Search for the cell housing the specified text and yield its [X, Y] center coordinate. 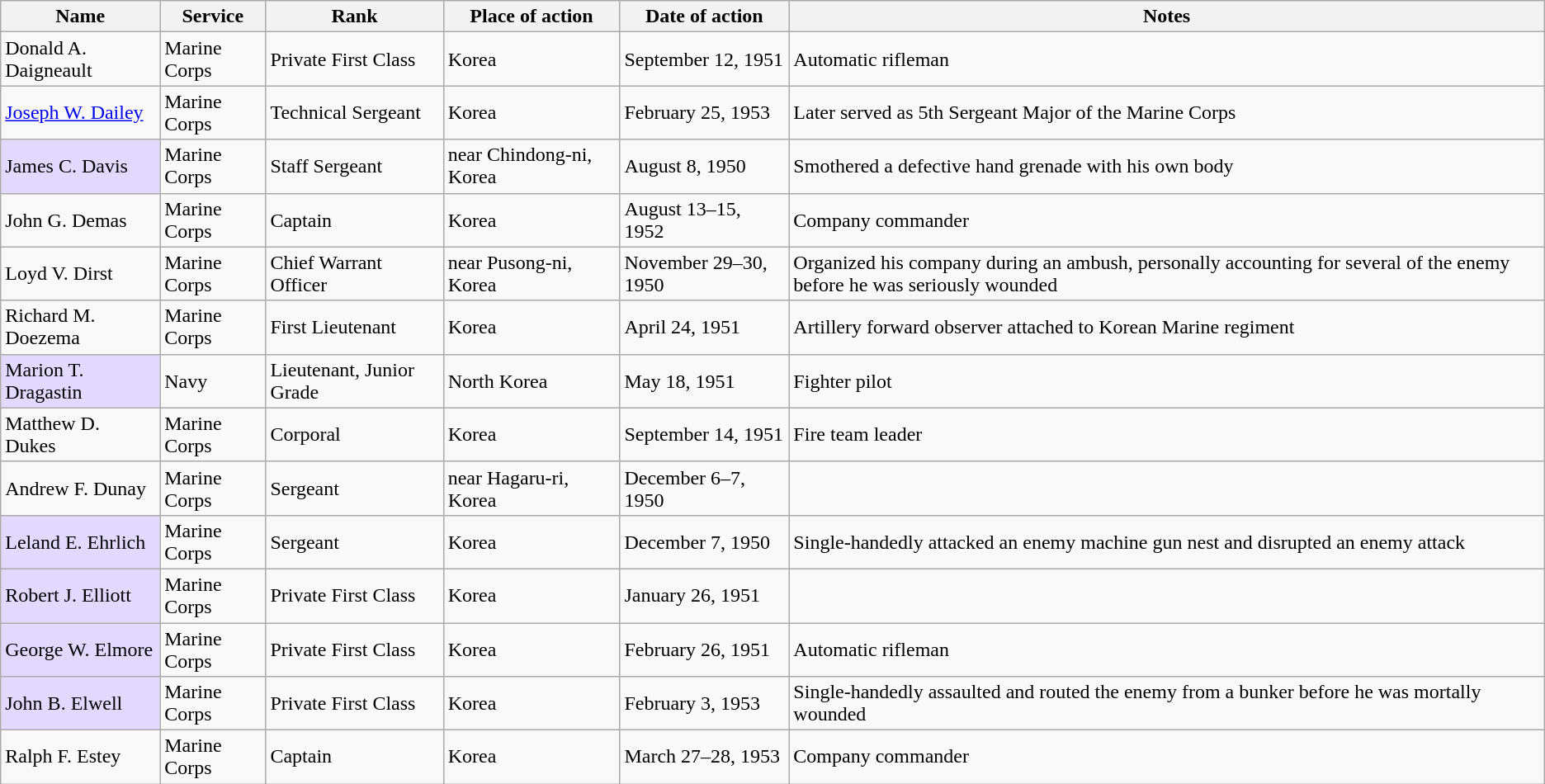
August 13–15, 1952 [705, 220]
Lieutenant, Junior Grade [355, 381]
First Lieutenant [355, 327]
near Hagaru-ri, Korea [532, 489]
Fire team leader [1167, 434]
Place of action [532, 17]
Ralph F. Estey [81, 758]
February 3, 1953 [705, 703]
December 6–7, 1950 [705, 489]
January 26, 1951 [705, 596]
Later served as 5th Sergeant Major of the Marine Corps [1167, 112]
Matthew D. Dukes [81, 434]
April 24, 1951 [705, 327]
James C. Davis [81, 167]
February 26, 1951 [705, 649]
Rank [355, 17]
Notes [1167, 17]
Smothered a defective hand grenade with his own body [1167, 167]
December 7, 1950 [705, 541]
Chief Warrant Officer [355, 274]
Marion T. Dragastin [81, 381]
May 18, 1951 [705, 381]
Robert J. Elliott [81, 596]
March 27–28, 1953 [705, 758]
September 12, 1951 [705, 59]
North Korea [532, 381]
Fighter pilot [1167, 381]
Joseph W. Dailey [81, 112]
Date of action [705, 17]
Name [81, 17]
Leland E. Ehrlich [81, 541]
Loyd V. Dirst [81, 274]
Organized his company during an ambush, personally accounting for several of the enemy before he was seriously wounded [1167, 274]
Richard M. Doezema [81, 327]
Single-handedly assaulted and routed the enemy from a bunker before he was mortally wounded [1167, 703]
near Chindong-ni, Korea [532, 167]
Technical Sergeant [355, 112]
November 29–30, 1950 [705, 274]
Donald A. Daigneault [81, 59]
Navy [213, 381]
Corporal [355, 434]
Staff Sergeant [355, 167]
August 8, 1950 [705, 167]
February 25, 1953 [705, 112]
Artillery forward observer attached to Korean Marine regiment [1167, 327]
Andrew F. Dunay [81, 489]
Single-handedly attacked an enemy machine gun nest and disrupted an enemy attack [1167, 541]
John G. Demas [81, 220]
near Pusong-ni, Korea [532, 274]
Service [213, 17]
September 14, 1951 [705, 434]
John B. Elwell [81, 703]
George W. Elmore [81, 649]
